Return the (X, Y) coordinate for the center point of the cell that contains the specified text.  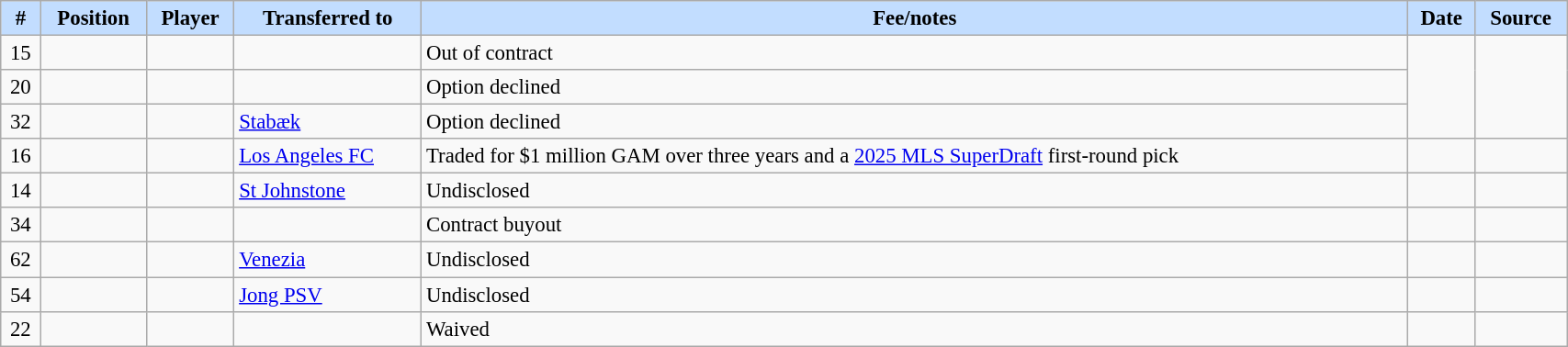
Out of contract (915, 53)
Jong PSV (328, 295)
Fee/notes (915, 18)
16 (20, 156)
St Johnstone (328, 191)
Traded for $1 million GAM over three years and a 2025 MLS SuperDraft first-round pick (915, 156)
34 (20, 225)
Date (1442, 18)
32 (20, 122)
62 (20, 260)
15 (20, 53)
54 (20, 295)
Position (94, 18)
Venezia (328, 260)
Stabæk (328, 122)
Los Angeles FC (328, 156)
Contract buyout (915, 225)
14 (20, 191)
20 (20, 87)
22 (20, 329)
Transferred to (328, 18)
Waived (915, 329)
Player (190, 18)
Source (1521, 18)
# (20, 18)
